Pinpoint the cell where the given text exists, returning its (x, y) midpoint coordinate. 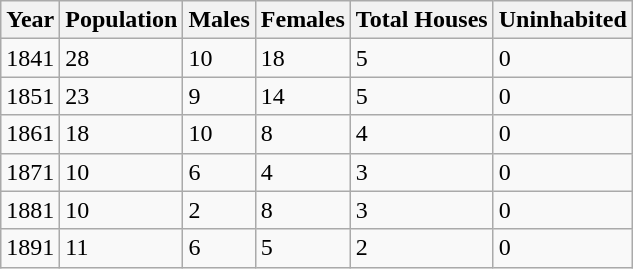
23 (122, 96)
Year (30, 20)
1851 (30, 96)
28 (122, 58)
Females (302, 20)
14 (302, 96)
11 (122, 248)
Total Houses (422, 20)
1871 (30, 172)
1841 (30, 58)
9 (219, 96)
1891 (30, 248)
Population (122, 20)
1881 (30, 210)
Males (219, 20)
Uninhabited (562, 20)
1861 (30, 134)
